Output the [x, y] coordinate of the center of the cell containing the given text.  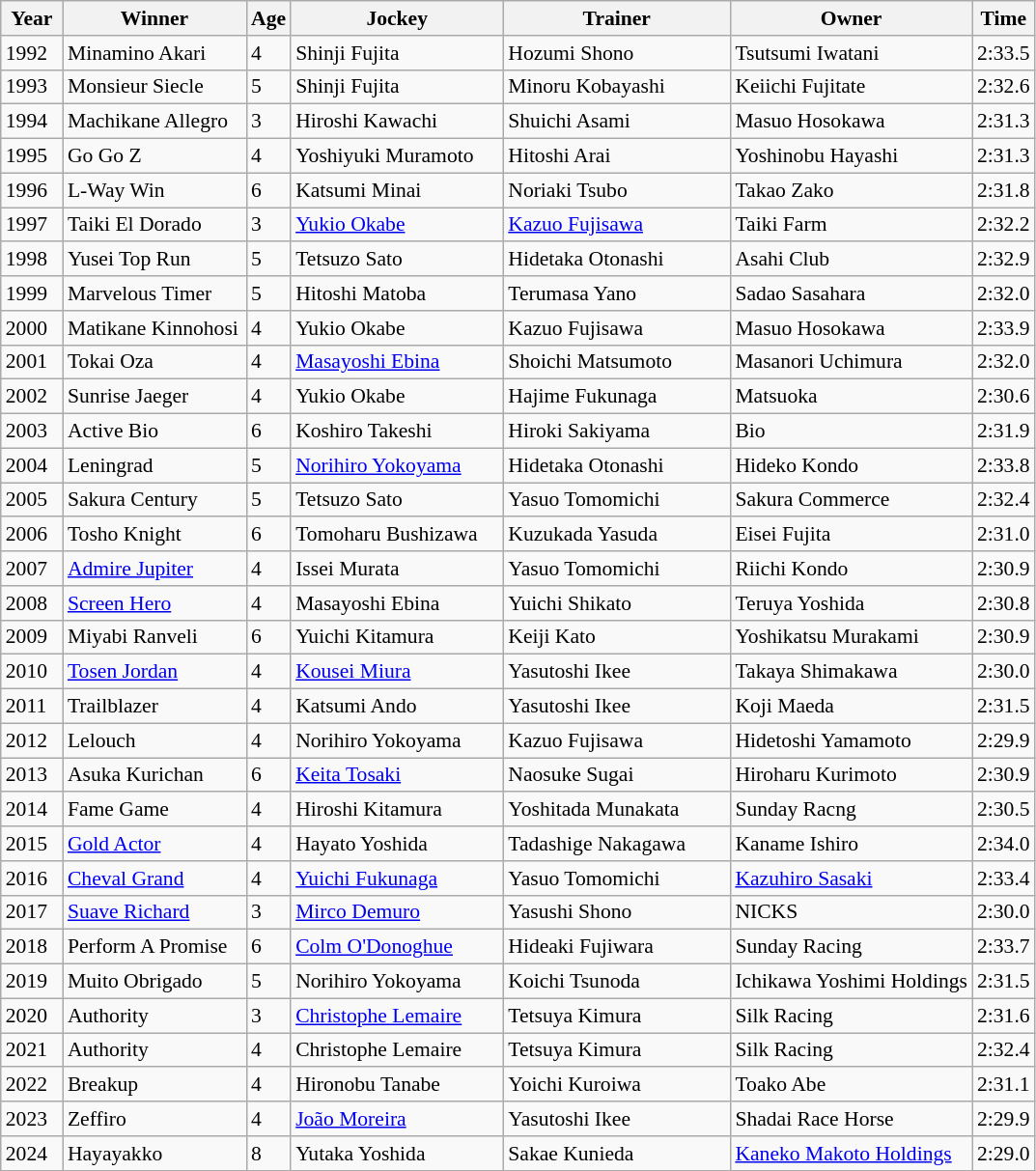
2:31.8 [1004, 190]
2021 [32, 1050]
Kaneko Makoto Holdings [852, 1154]
Taiki Farm [852, 225]
1998 [32, 260]
Winner [154, 18]
Minamino Akari [154, 53]
1992 [32, 53]
2008 [32, 603]
2013 [32, 775]
Owner [852, 18]
Active Bio [154, 432]
Keita Tosaki [397, 775]
Hiroshi Kawachi [397, 122]
1996 [32, 190]
2022 [32, 1085]
Koichi Tsunoda [616, 982]
Zeffiro [154, 1119]
2:31.9 [1004, 432]
Yuichi Kitamura [397, 637]
2012 [32, 740]
Yasushi Shono [616, 912]
Yoichi Kuroiwa [616, 1085]
Sakura Commerce [852, 500]
Takaya Shimakawa [852, 672]
2:34.0 [1004, 844]
2:33.5 [1004, 53]
2017 [32, 912]
Hironobu Tanabe [397, 1085]
Hiroshi Kitamura [397, 810]
Admire Jupiter [154, 569]
Masanori Uchimura [852, 362]
2001 [32, 362]
João Moreira [397, 1119]
Age [268, 18]
2005 [32, 500]
2:33.9 [1004, 328]
Takao Zako [852, 190]
Terumasa Yano [616, 293]
Tosho Knight [154, 535]
2010 [32, 672]
1999 [32, 293]
Tokai Oza [154, 362]
Sakura Century [154, 500]
Hozumi Shono [616, 53]
Hiroharu Kurimoto [852, 775]
Naosuke Sugai [616, 775]
2011 [32, 707]
Hayayakko [154, 1154]
Leningrad [154, 465]
Hideko Kondo [852, 465]
2:31.1 [1004, 1085]
2:30.6 [1004, 397]
2006 [32, 535]
Yutaka Yoshida [397, 1154]
2:33.7 [1004, 947]
2:32.6 [1004, 87]
Monsieur Siecle [154, 87]
2002 [32, 397]
Go Go Z [154, 156]
Hajime Fukunaga [616, 397]
2020 [32, 1016]
Kousei Miura [397, 672]
L-Way Win [154, 190]
2:33.8 [1004, 465]
2018 [32, 947]
Shadai Race Horse [852, 1119]
Asuka Kurichan [154, 775]
Katsumi Ando [397, 707]
Hitoshi Arai [616, 156]
2014 [32, 810]
1997 [32, 225]
Issei Murata [397, 569]
2000 [32, 328]
Yusei Top Run [154, 260]
Lelouch [154, 740]
2009 [32, 637]
Miyabi Ranveli [154, 637]
2007 [32, 569]
Tadashige Nakagawa [616, 844]
Machikane Allegro [154, 122]
Keiichi Fujitate [852, 87]
2:32.2 [1004, 225]
2:31.6 [1004, 1016]
Perform A Promise [154, 947]
2019 [32, 982]
Keiji Kato [616, 637]
2015 [32, 844]
Riichi Kondo [852, 569]
Tomoharu Bushizawa [397, 535]
2:29.0 [1004, 1154]
Kaname Ishiro [852, 844]
Minoru Kobayashi [616, 87]
Time [1004, 18]
2:33.4 [1004, 878]
Ichikawa Yoshimi Holdings [852, 982]
Jockey [397, 18]
Trainer [616, 18]
Muito Obrigado [154, 982]
2023 [32, 1119]
Breakup [154, 1085]
Hidetoshi Yamamoto [852, 740]
Yuichi Shikato [616, 603]
Shuichi Asami [616, 122]
2:32.9 [1004, 260]
Mirco Demuro [397, 912]
Yoshinobu Hayashi [852, 156]
Year [32, 18]
Screen Hero [154, 603]
Suave Richard [154, 912]
Fame Game [154, 810]
Toako Abe [852, 1085]
2024 [32, 1154]
Yoshiyuki Muramoto [397, 156]
1993 [32, 87]
Kazuhiro Sasaki [852, 878]
Kuzukada Yasuda [616, 535]
Shoichi Matsumoto [616, 362]
2003 [32, 432]
1994 [32, 122]
Hayato Yoshida [397, 844]
Asahi Club [852, 260]
Tsutsumi Iwatani [852, 53]
Yoshikatsu Murakami [852, 637]
2:31.0 [1004, 535]
Hiroki Sakiyama [616, 432]
Koshiro Takeshi [397, 432]
Hideaki Fujiwara [616, 947]
Trailblazer [154, 707]
2004 [32, 465]
Colm O'Donoghue [397, 947]
Teruya Yoshida [852, 603]
Yuichi Fukunaga [397, 878]
Taiki El Dorado [154, 225]
Sunrise Jaeger [154, 397]
Marvelous Timer [154, 293]
Bio [852, 432]
Yoshitada Munakata [616, 810]
Katsumi Minai [397, 190]
Noriaki Tsubo [616, 190]
1995 [32, 156]
8 [268, 1154]
2016 [32, 878]
2:30.5 [1004, 810]
Koji Maeda [852, 707]
Tosen Jordan [154, 672]
Gold Actor [154, 844]
Sunday Racing [852, 947]
Sunday Racng [852, 810]
Matsuoka [852, 397]
Cheval Grand [154, 878]
Sadao Sasahara [852, 293]
Hitoshi Matoba [397, 293]
Sakae Kunieda [616, 1154]
NICKS [852, 912]
Matikane Kinnohosi [154, 328]
Eisei Fujita [852, 535]
2:30.8 [1004, 603]
